Scan for the cell matching the given text and deliver its [X, Y] coordinate at center. 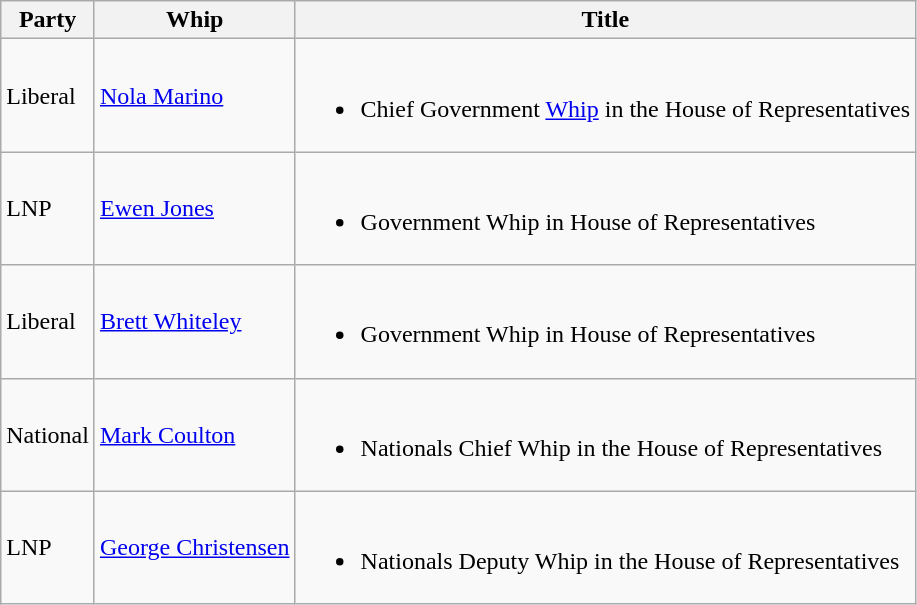
Chief Government Whip in the House of Representatives [605, 96]
Nationals Chief Whip in the House of Representatives [605, 434]
Ewen Jones [194, 208]
Party [48, 20]
Title [605, 20]
Nationals Deputy Whip in the House of Representatives [605, 548]
Brett Whiteley [194, 322]
Whip [194, 20]
National [48, 434]
George Christensen [194, 548]
Mark Coulton [194, 434]
Nola Marino [194, 96]
